Return [X, Y] of the center of cell containing provided text 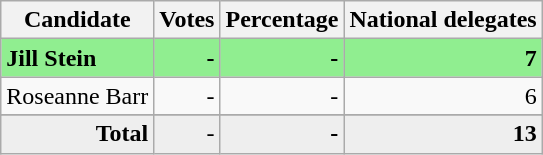
Percentage [282, 20]
13 [443, 134]
7 [443, 58]
Total [78, 134]
Jill Stein [78, 58]
Roseanne Barr [78, 96]
Votes [187, 20]
National delegates [443, 20]
6 [443, 96]
Candidate [78, 20]
